Locate the cell with the specified text and output its [x, y] center coordinate. 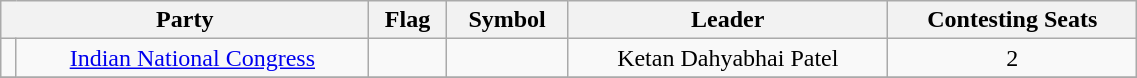
Ketan Dahyabhai Patel [728, 58]
Contesting Seats [1012, 20]
2 [1012, 58]
Indian National Congress [192, 58]
Leader [728, 20]
Party [185, 20]
Flag [408, 20]
Symbol [507, 20]
